Determine the [x, y] coordinate at the center of the cell enclosing the given text.  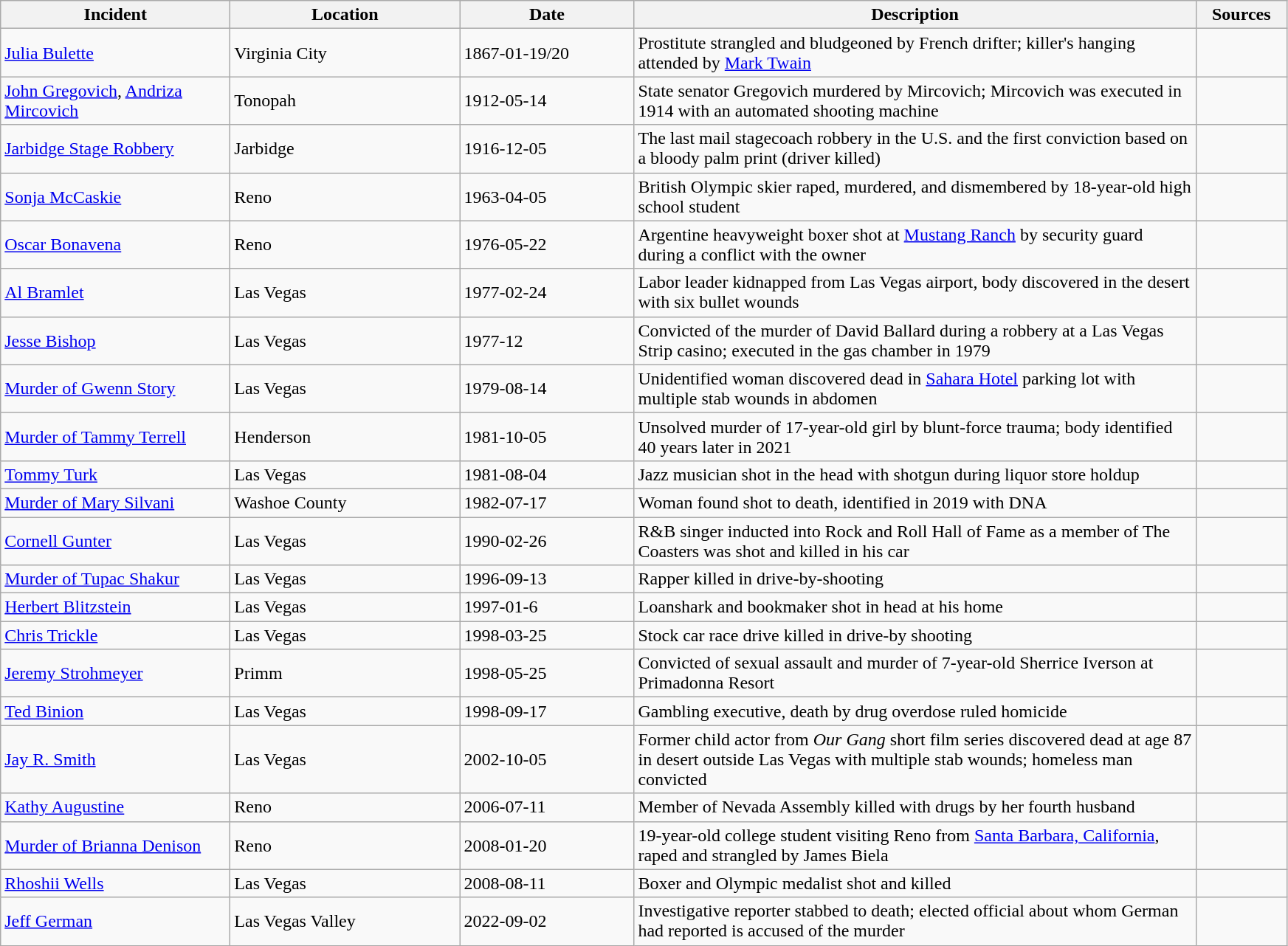
1977-02-24 [547, 292]
Washoe County [345, 503]
Sources [1241, 15]
Jazz musician shot in the head with shotgun during liquor store holdup [915, 474]
Description [915, 15]
Gambling executive, death by drug overdose ruled homicide [915, 711]
1976-05-22 [547, 245]
2008-08-11 [547, 883]
Member of Nevada Assembly killed with drugs by her fourth husband [915, 807]
2022-09-02 [547, 921]
Jarbidge [345, 149]
2002-10-05 [547, 759]
Argentine heavyweight boxer shot at Mustang Ranch by security guard during a conflict with the owner [915, 245]
R&B singer inducted into Rock and Roll Hall of Fame as a member of The Coasters was shot and killed in his car [915, 540]
1963-04-05 [547, 196]
Jeremy Strohmeyer [115, 673]
1990-02-26 [547, 540]
1982-07-17 [547, 503]
Tommy Turk [115, 474]
Murder of Mary Silvani [115, 503]
1996-09-13 [547, 579]
Primm [345, 673]
Jay R. Smith [115, 759]
Stock car race drive killed in drive-by shooting [915, 635]
Ted Binion [115, 711]
1977-12 [547, 341]
1998-09-17 [547, 711]
State senator Gregovich murdered by Mircovich; Mircovich was executed in 1914 with an automated shooting machine [915, 100]
1916-12-05 [547, 149]
Henderson [345, 437]
Woman found shot to death, identified in 2019 with DNA [915, 503]
Cornell Gunter [115, 540]
Boxer and Olympic medalist shot and killed [915, 883]
Murder of Tupac Shakur [115, 579]
Jeff German [115, 921]
Murder of Brianna Denison [115, 846]
1981-10-05 [547, 437]
Kathy Augustine [115, 807]
1912-05-14 [547, 100]
Location [345, 15]
1981-08-04 [547, 474]
2008-01-20 [547, 846]
The last mail stagecoach robbery in the U.S. and the first conviction based on a bloody palm print (driver killed) [915, 149]
1997-01-6 [547, 607]
1867-01-19/20 [547, 53]
Convicted of sexual assault and murder of 7-year-old Sherrice Iverson at Primadonna Resort [915, 673]
Unsolved murder of 17-year-old girl by blunt-force trauma; body identified 40 years later in 2021 [915, 437]
1998-03-25 [547, 635]
1998-05-25 [547, 673]
Rapper killed in drive-by-shooting [915, 579]
Incident [115, 15]
Labor leader kidnapped from Las Vegas airport, body discovered in the desert with six bullet wounds [915, 292]
Investigative reporter stabbed to death; elected official about whom German had reported is accused of the murder [915, 921]
Las Vegas Valley [345, 921]
Date [547, 15]
Murder of Gwenn Story [115, 388]
Murder of Tammy Terrell [115, 437]
Tonopah [345, 100]
Al Bramlet [115, 292]
Jesse Bishop [115, 341]
John Gregovich, Andriza Mircovich [115, 100]
1979-08-14 [547, 388]
Convicted of the murder of David Ballard during a robbery at a Las Vegas Strip casino; executed in the gas chamber in 1979 [915, 341]
Unidentified woman discovered dead in Sahara Hotel parking lot with multiple stab wounds in abdomen [915, 388]
Rhoshii Wells [115, 883]
British Olympic skier raped, murdered, and dismembered by 18-year-old high school student [915, 196]
Herbert Blitzstein [115, 607]
Loanshark and bookmaker shot in head at his home [915, 607]
Virginia City [345, 53]
2006-07-11 [547, 807]
Jarbidge Stage Robbery [115, 149]
Prostitute strangled and bludgeoned by French drifter; killer's hanging attended by Mark Twain [915, 53]
Julia Bulette [115, 53]
Chris Trickle [115, 635]
Oscar Bonavena [115, 245]
19-year-old college student visiting Reno from Santa Barbara, California, raped and strangled by James Biela [915, 846]
Sonja McCaskie [115, 196]
